Locate the cell with the specified text and output its (X, Y) center coordinate. 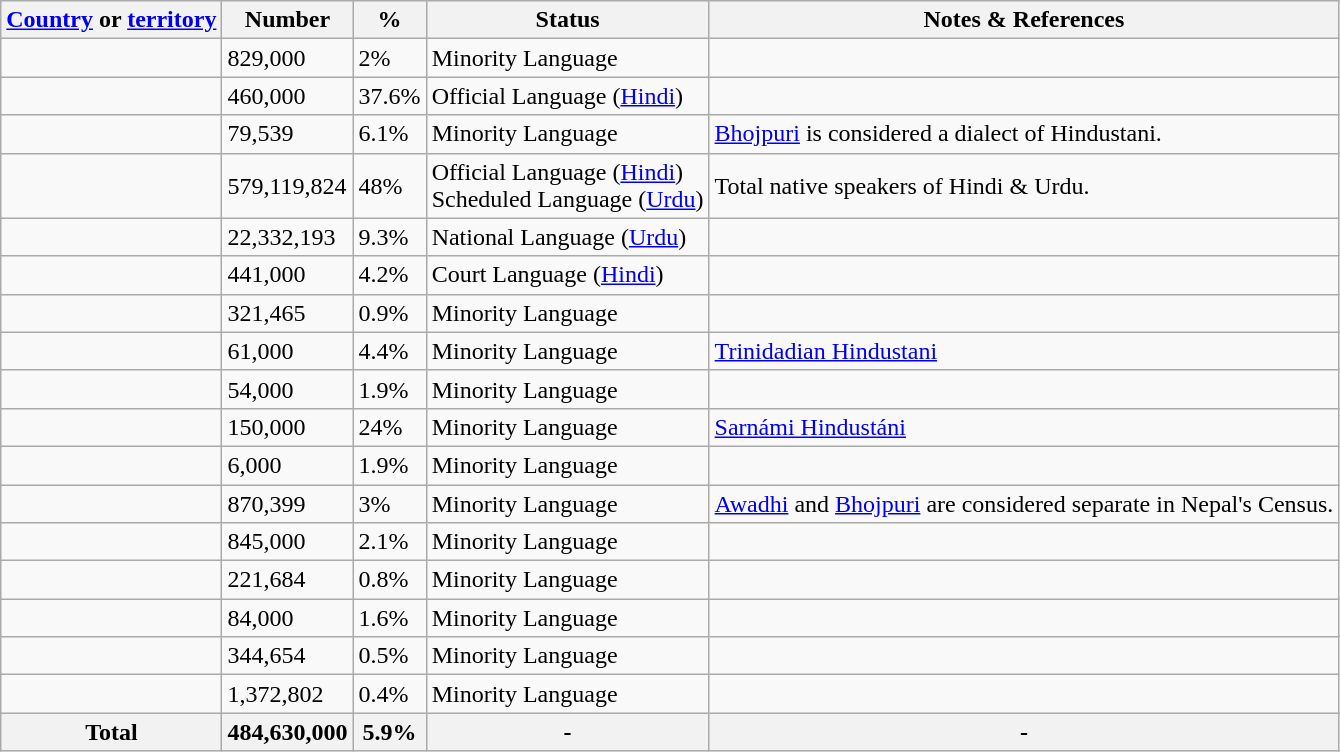
Total native speakers of Hindi & Urdu. (1024, 186)
870,399 (288, 503)
460,000 (288, 96)
0.8% (390, 580)
1.6% (390, 618)
9.3% (390, 237)
4.4% (390, 351)
0.5% (390, 656)
Official Language (Hindi) (568, 96)
0.4% (390, 694)
24% (390, 427)
% (390, 20)
Trinidadian Hindustani (1024, 351)
579,119,824 (288, 186)
37.6% (390, 96)
344,654 (288, 656)
Country or territory (112, 20)
Notes & References (1024, 20)
441,000 (288, 275)
Awadhi and Bhojpuri are considered separate in Nepal's Census. (1024, 503)
484,630,000 (288, 732)
61,000 (288, 351)
Bhojpuri is considered a dialect of Hindustani. (1024, 134)
48% (390, 186)
22,332,193 (288, 237)
5.9% (390, 732)
6.1% (390, 134)
0.9% (390, 313)
National Language (Urdu) (568, 237)
Sarnámi Hindustáni (1024, 427)
150,000 (288, 427)
845,000 (288, 542)
829,000 (288, 58)
84,000 (288, 618)
54,000 (288, 389)
3% (390, 503)
6,000 (288, 465)
79,539 (288, 134)
Status (568, 20)
221,684 (288, 580)
Total (112, 732)
Court Language (Hindi) (568, 275)
321,465 (288, 313)
2.1% (390, 542)
Official Language (Hindi)Scheduled Language (Urdu) (568, 186)
1,372,802 (288, 694)
Number (288, 20)
2% (390, 58)
4.2% (390, 275)
